From the cell containing the given text, extract its center point as (X, Y) coordinate. 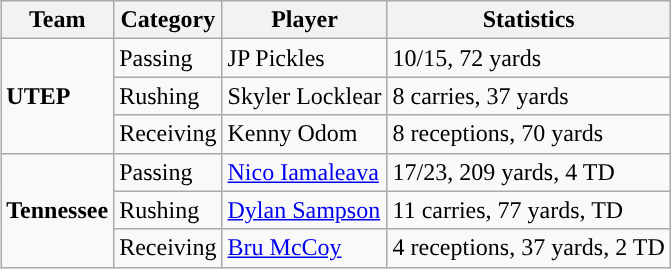
Statistics (528, 20)
4 receptions, 37 yards, 2 TD (528, 248)
Tennessee (58, 210)
17/23, 209 yards, 4 TD (528, 172)
8 carries, 37 yards (528, 96)
UTEP (58, 96)
10/15, 72 yards (528, 58)
Player (304, 20)
Bru McCoy (304, 248)
JP Pickles (304, 58)
11 carries, 77 yards, TD (528, 210)
Category (168, 20)
Nico Iamaleava (304, 172)
Kenny Odom (304, 134)
Skyler Locklear (304, 96)
8 receptions, 70 yards (528, 134)
Team (58, 20)
Dylan Sampson (304, 210)
